For the text-containing cell, return its midpoint in [x, y] coordinate format. 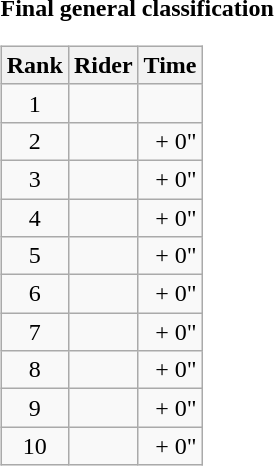
6 [34, 294]
1 [34, 103]
4 [34, 217]
7 [34, 332]
9 [34, 408]
2 [34, 141]
Rider [103, 65]
Rank [34, 65]
10 [34, 446]
8 [34, 370]
3 [34, 179]
5 [34, 256]
Time [170, 65]
